For the text-containing cell, return its midpoint in (x, y) coordinate format. 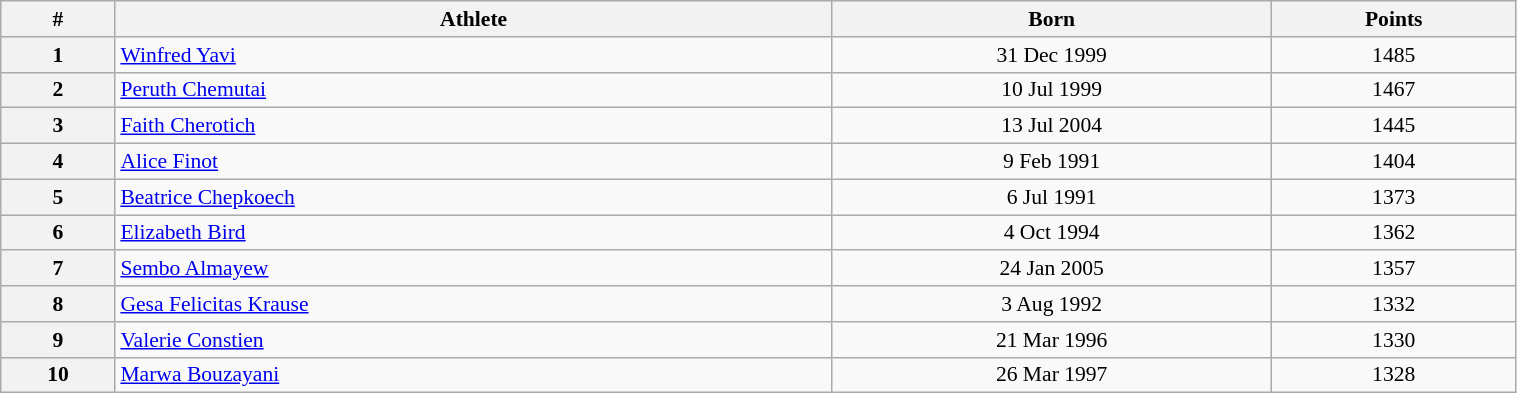
1 (58, 55)
Athlete (474, 19)
9 Feb 1991 (1052, 162)
Alice Finot (474, 162)
Marwa Bouzayani (474, 375)
21 Mar 1996 (1052, 340)
7 (58, 269)
1467 (1394, 90)
Beatrice Chepkoech (474, 197)
2 (58, 90)
1362 (1394, 233)
31 Dec 1999 (1052, 55)
Sembo Almayew (474, 269)
10 (58, 375)
13 Jul 2004 (1052, 126)
9 (58, 340)
1328 (1394, 375)
# (58, 19)
1332 (1394, 304)
Winfred Yavi (474, 55)
6 (58, 233)
Gesa Felicitas Krause (474, 304)
1373 (1394, 197)
3 Aug 1992 (1052, 304)
Faith Cherotich (474, 126)
4 Oct 1994 (1052, 233)
5 (58, 197)
1357 (1394, 269)
3 (58, 126)
24 Jan 2005 (1052, 269)
1330 (1394, 340)
Valerie Constien (474, 340)
1404 (1394, 162)
Points (1394, 19)
Elizabeth Bird (474, 233)
1485 (1394, 55)
8 (58, 304)
26 Mar 1997 (1052, 375)
10 Jul 1999 (1052, 90)
6 Jul 1991 (1052, 197)
Born (1052, 19)
1445 (1394, 126)
4 (58, 162)
Peruth Chemutai (474, 90)
